Search for the cell housing the specified text and yield its [X, Y] center coordinate. 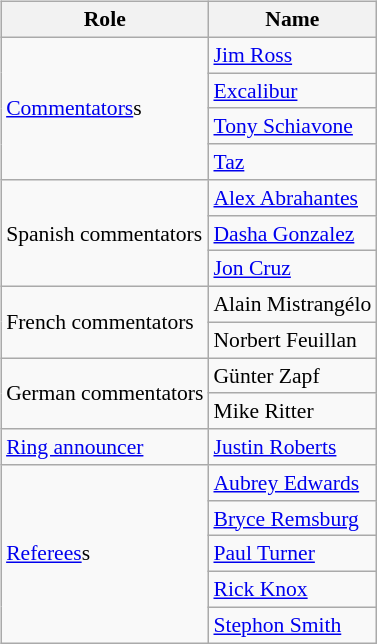
Name [292, 20]
Paul Turner [292, 554]
Jon Cruz [292, 269]
Norbert Feuillan [292, 340]
Jim Ross [292, 55]
Refereess [104, 554]
Günter Zapf [292, 376]
Justin Roberts [292, 447]
Aubrey Edwards [292, 483]
Bryce Remsburg [292, 518]
German commentators [104, 394]
Dasha Gonzalez [292, 233]
Commentatorss [104, 108]
Alex Abrahantes [292, 198]
Alain Mistrangélo [292, 305]
Rick Knox [292, 590]
French commentators [104, 322]
Taz [292, 162]
Spanish commentators [104, 234]
Role [104, 20]
Mike Ritter [292, 411]
Stephon Smith [292, 625]
Excalibur [292, 91]
Tony Schiavone [292, 126]
Ring announcer [104, 447]
